Output the (x, y) coordinate of the center of the cell containing the given text.  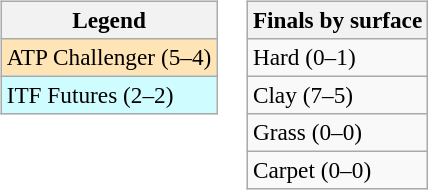
Grass (0–0) (337, 133)
ATP Challenger (5–4) (108, 57)
Finals by surface (337, 20)
Carpet (0–0) (337, 171)
ITF Futures (2–2) (108, 95)
Legend (108, 20)
Hard (0–1) (337, 57)
Clay (7–5) (337, 95)
